Locate the cell with the specified text and output its [x, y] center coordinate. 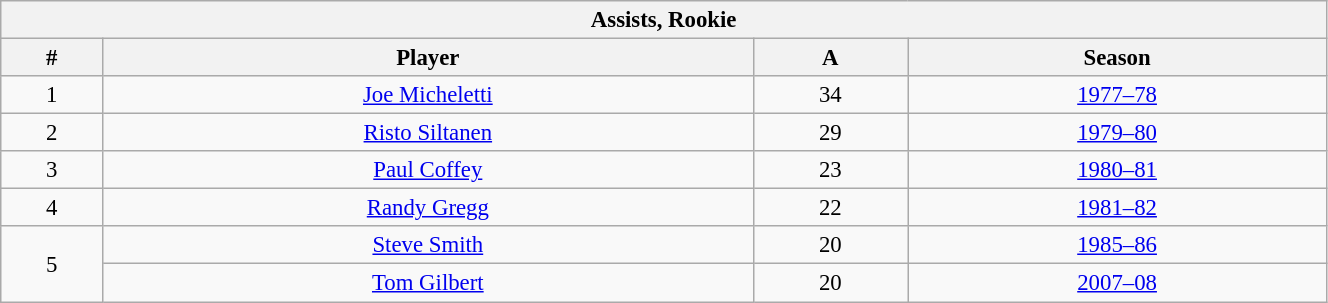
Paul Coffey [428, 170]
29 [830, 133]
34 [830, 95]
1979–80 [1118, 133]
Randy Gregg [428, 208]
4 [52, 208]
22 [830, 208]
1981–82 [1118, 208]
Steve Smith [428, 245]
Season [1118, 58]
1977–78 [1118, 95]
A [830, 58]
2007–08 [1118, 283]
Player [428, 58]
# [52, 58]
Assists, Rookie [664, 20]
5 [52, 264]
Risto Siltanen [428, 133]
2 [52, 133]
Joe Micheletti [428, 95]
23 [830, 170]
3 [52, 170]
1980–81 [1118, 170]
Tom Gilbert [428, 283]
1985–86 [1118, 245]
1 [52, 95]
